Locate the cell with the specified text and output its (X, Y) center coordinate. 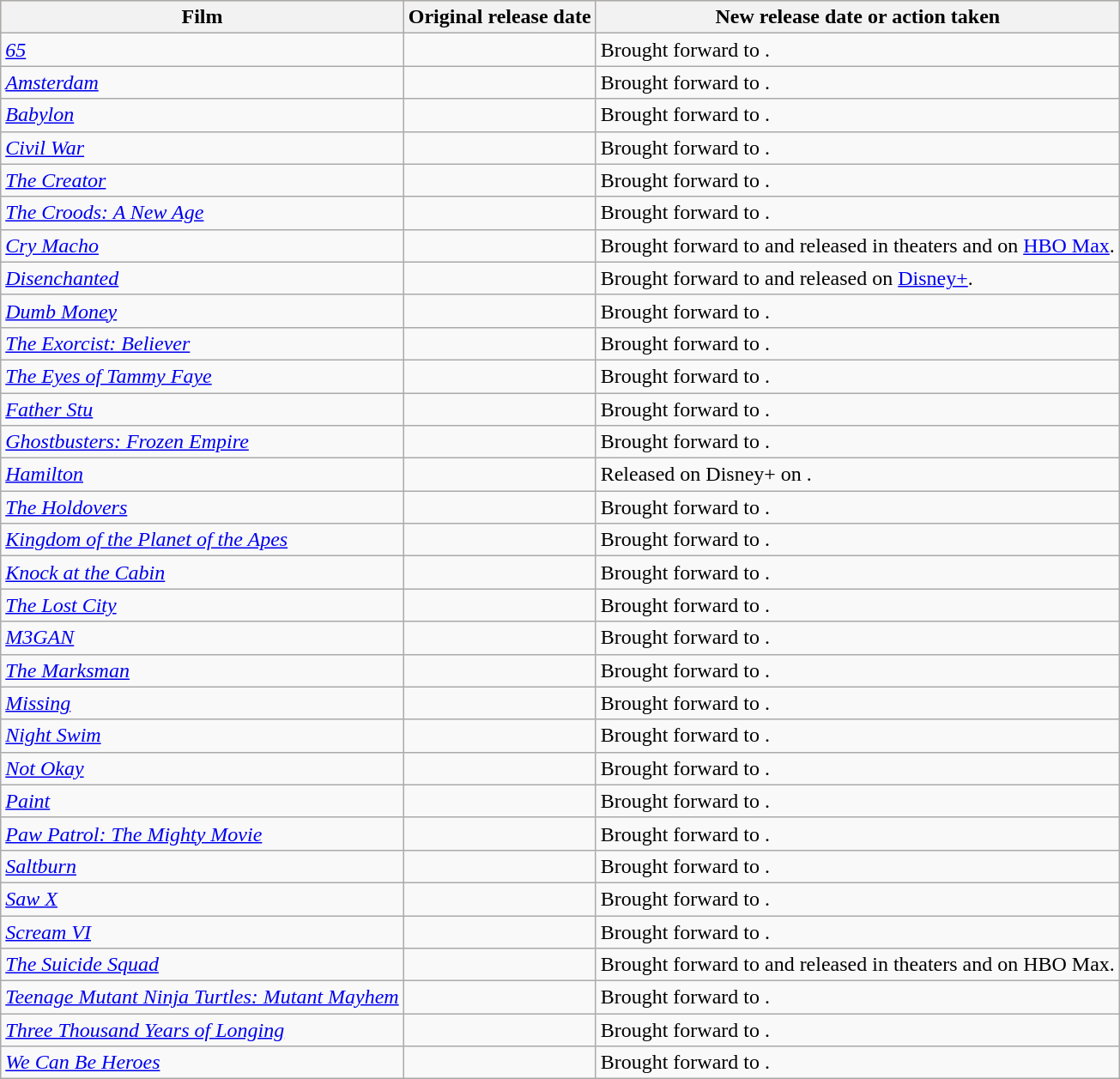
65 (203, 50)
Paw Patrol: The Mighty Movie (203, 833)
Original release date (499, 17)
Father Stu (203, 409)
Dumb Money (203, 311)
Missing (203, 703)
Three Thousand Years of Longing (203, 1030)
The Suicide Squad (203, 965)
The Holdovers (203, 507)
Film (203, 17)
Babylon (203, 115)
The Eyes of Tammy Faye (203, 376)
The Marksman (203, 670)
The Croods: A New Age (203, 213)
Night Swim (203, 736)
M3GAN (203, 638)
We Can Be Heroes (203, 1063)
Civil War (203, 148)
Knock at the Cabin (203, 573)
Scream VI (203, 931)
Ghostbusters: Frozen Empire (203, 442)
The Exorcist: Believer (203, 343)
Cry Macho (203, 246)
The Creator (203, 180)
Released on Disney+ on . (857, 475)
Hamilton (203, 475)
Amsterdam (203, 82)
Saltburn (203, 866)
The Lost City (203, 605)
New release date or action taken (857, 17)
Disenchanted (203, 278)
Teenage Mutant Ninja Turtles: Mutant Mayhem (203, 997)
Kingdom of the Planet of the Apes (203, 540)
Paint (203, 801)
Brought forward to and released on Disney+. (857, 278)
Saw X (203, 899)
Not Okay (203, 768)
